Search for the cell housing the specified text and yield its [X, Y] center coordinate. 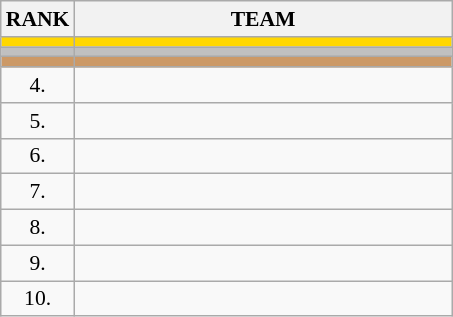
7. [38, 192]
10. [38, 299]
6. [38, 156]
4. [38, 85]
RANK [38, 19]
8. [38, 228]
9. [38, 263]
TEAM [262, 19]
5. [38, 121]
